Return (X, Y) of the center of cell containing provided text 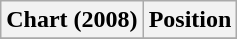
Chart (2008) (72, 20)
Position (190, 20)
